Capture the cell that displays the provided text and extract its (X, Y) central coordinate. 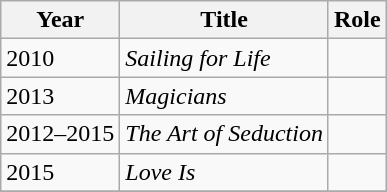
Title (224, 20)
Love Is (224, 172)
The Art of Seduction (224, 134)
2012–2015 (60, 134)
2013 (60, 96)
Year (60, 20)
2015 (60, 172)
Magicians (224, 96)
Sailing for Life (224, 58)
Role (357, 20)
2010 (60, 58)
